Find where the given text appears and provide that cell's center as [X, Y] coordinate. 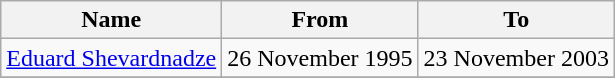
From [320, 20]
26 November 1995 [320, 58]
23 November 2003 [516, 58]
Name [112, 20]
Eduard Shevardnadze [112, 58]
To [516, 20]
